From the cell containing the given text, extract its center point as (x, y) coordinate. 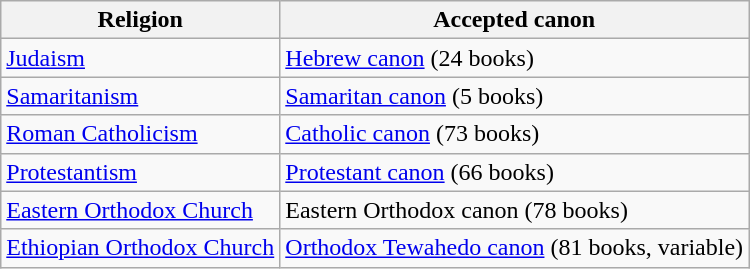
Judaism (140, 58)
Catholic canon (73 books) (514, 134)
Samaritanism (140, 96)
Religion (140, 20)
Ethiopian Orthodox Church (140, 248)
Roman Catholicism (140, 134)
Protestantism (140, 172)
Accepted canon (514, 20)
Hebrew canon (24 books) (514, 58)
Eastern Orthodox Church (140, 210)
Samaritan canon (5 books) (514, 96)
Eastern Orthodox canon (78 books) (514, 210)
Orthodox Tewahedo canon (81 books, variable) (514, 248)
Protestant canon (66 books) (514, 172)
